Capture the cell that displays the provided text and extract its (X, Y) central coordinate. 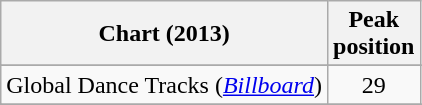
Chart (2013) (164, 34)
Peakposition (374, 34)
Global Dance Tracks (Billboard) (164, 85)
29 (374, 85)
